Return (x, y) of the center of cell containing provided text 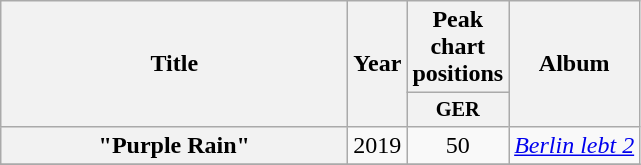
Year (378, 64)
Berlin lebt 2 (574, 145)
Title (174, 64)
Album (574, 64)
2019 (378, 145)
Peak chart positions (458, 47)
GER (458, 110)
"Purple Rain" (174, 145)
50 (458, 145)
